Find where the given text appears and provide that cell's center as (x, y) coordinate. 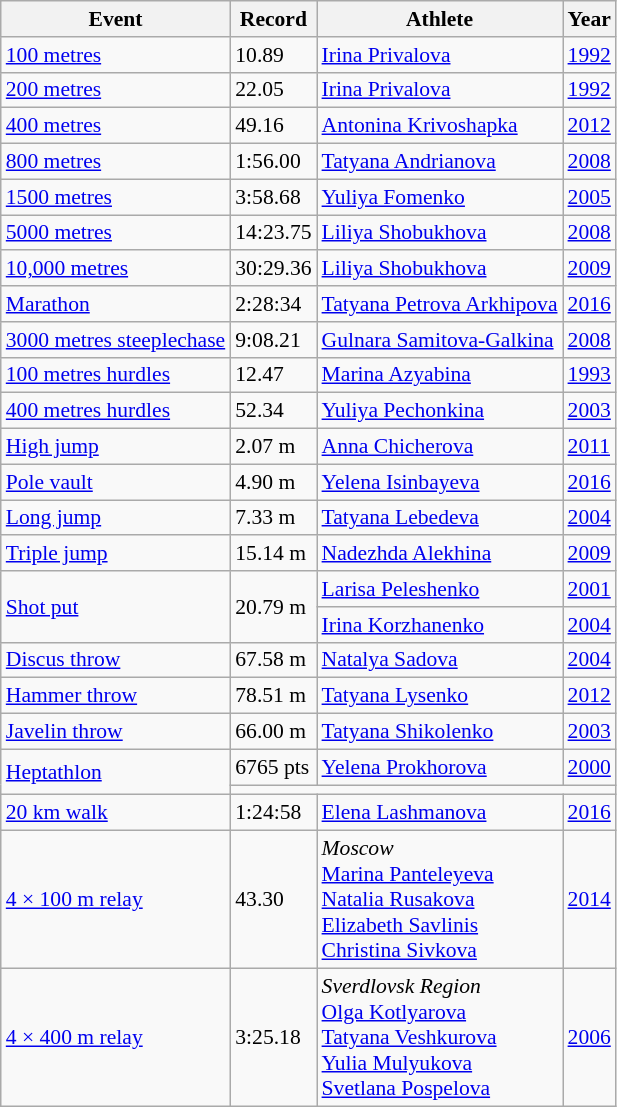
1500 metres (116, 197)
Marina Azyabina (440, 375)
Yuliya Fomenko (440, 197)
2011 (590, 447)
Javelin throw (116, 732)
43.30 (273, 900)
14:23.75 (273, 233)
10,000 metres (116, 269)
100 metres (116, 55)
Tatyana Lysenko (440, 696)
Gulnara Samitova-Galkina (440, 340)
Antonina Krivoshapka (440, 126)
52.34 (273, 411)
Tatyana Shikolenko (440, 732)
4.90 m (273, 482)
2006 (590, 1037)
Tatyana Andrianova (440, 162)
Hammer throw (116, 696)
Long jump (116, 518)
Triple jump (116, 554)
Irina Korzhanenko (440, 625)
5000 metres (116, 233)
2005 (590, 197)
6765 pts (273, 767)
10.89 (273, 55)
Tatyana Petrova Arkhipova (440, 304)
Yelena Isinbayeva (440, 482)
400 metres (116, 126)
100 metres hurdles (116, 375)
Elena Lashmanova (440, 813)
2000 (590, 767)
4 × 100 m relay (116, 900)
66.00 m (273, 732)
1:24:58 (273, 813)
Athlete (440, 19)
15.14 m (273, 554)
9:08.21 (273, 340)
22.05 (273, 90)
Yelena Prokhorova (440, 767)
4 × 400 m relay (116, 1037)
MoscowMarina PanteleyevaNatalia RusakovaElizabeth SavlinisChristina Sivkova (440, 900)
Tatyana Lebedeva (440, 518)
Year (590, 19)
1993 (590, 375)
Sverdlovsk RegionOlga KotlyarovaTatyana VeshkurovaYulia MulyukovaSvetlana Pospelova (440, 1037)
3:58.68 (273, 197)
3:25.18 (273, 1037)
3000 metres steeplechase (116, 340)
400 metres hurdles (116, 411)
Shot put (116, 606)
49.16 (273, 126)
30:29.36 (273, 269)
Discus throw (116, 660)
Marathon (116, 304)
2014 (590, 900)
7.33 m (273, 518)
1:56.00 (273, 162)
2.07 m (273, 447)
800 metres (116, 162)
High jump (116, 447)
12.47 (273, 375)
Event (116, 19)
Record (273, 19)
Nadezhda Alekhina (440, 554)
Yuliya Pechonkina (440, 411)
20 km walk (116, 813)
Pole vault (116, 482)
2001 (590, 589)
78.51 m (273, 696)
67.58 m (273, 660)
2:28:34 (273, 304)
Anna Chicherova (440, 447)
Heptathlon (116, 772)
Natalya Sadova (440, 660)
200 metres (116, 90)
Larisa Peleshenko (440, 589)
20.79 m (273, 606)
